From the cell containing the given text, extract its center point as [X, Y] coordinate. 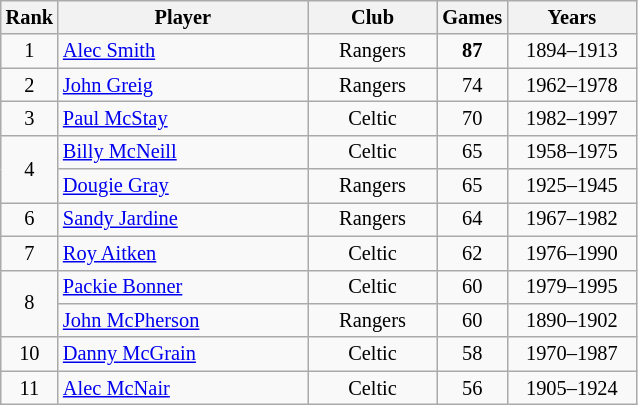
1970–1987 [572, 354]
1894–1913 [572, 51]
Alec McNair [183, 388]
1979–1995 [572, 287]
1962–1978 [572, 85]
Sandy Jardine [183, 219]
11 [30, 388]
2 [30, 85]
John Greig [183, 85]
74 [472, 85]
1967–1982 [572, 219]
1982–1997 [572, 118]
62 [472, 253]
1905–1924 [572, 388]
Packie Bonner [183, 287]
1 [30, 51]
87 [472, 51]
6 [30, 219]
64 [472, 219]
1890–1902 [572, 320]
8 [30, 304]
3 [30, 118]
1958–1975 [572, 152]
10 [30, 354]
Dougie Gray [183, 186]
Club [373, 17]
58 [472, 354]
56 [472, 388]
70 [472, 118]
Player [183, 17]
Rank [30, 17]
1925–1945 [572, 186]
Games [472, 17]
John McPherson [183, 320]
Roy Aitken [183, 253]
Alec Smith [183, 51]
Billy McNeill [183, 152]
Years [572, 17]
4 [30, 168]
7 [30, 253]
Paul McStay [183, 118]
1976–1990 [572, 253]
Danny McGrain [183, 354]
